Return the (X, Y) coordinate for the center point of the cell that contains the specified text.  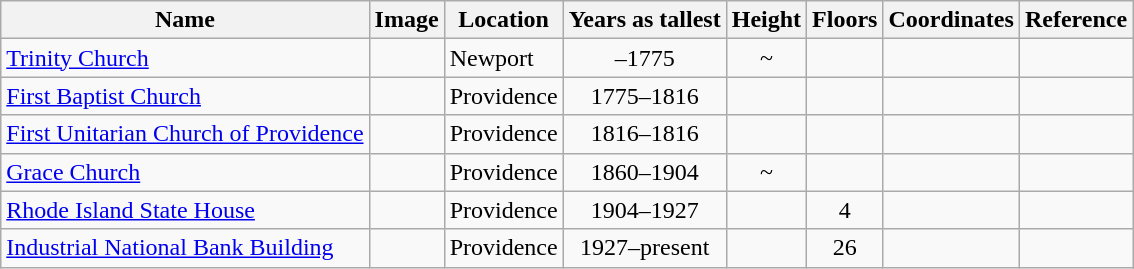
1927–present (644, 248)
Reference (1076, 20)
Name (185, 20)
First Baptist Church (185, 96)
1860–1904 (644, 172)
Floors (845, 20)
1775–1816 (644, 96)
–1775 (644, 58)
26 (845, 248)
Years as tallest (644, 20)
Image (406, 20)
Newport (504, 58)
4 (845, 210)
Grace Church (185, 172)
Rhode Island State House (185, 210)
Coordinates (951, 20)
First Unitarian Church of Providence (185, 134)
1904–1927 (644, 210)
1816–1816 (644, 134)
Height (766, 20)
Industrial National Bank Building (185, 248)
Location (504, 20)
Trinity Church (185, 58)
